Detect which cell encompasses the target text, then output its (x, y) center coordinate. 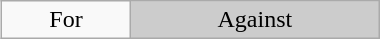
For (66, 20)
Against (254, 20)
